Return (X, Y) of the center of cell containing provided text 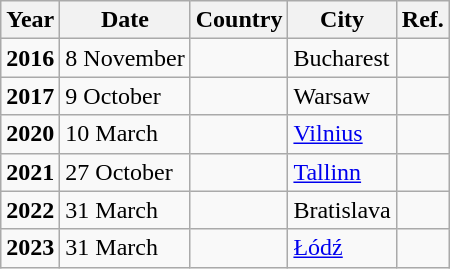
Year (30, 20)
Country (239, 20)
2017 (30, 96)
2016 (30, 58)
Bucharest (342, 58)
Ref. (422, 20)
Date (125, 20)
2021 (30, 172)
27 October (125, 172)
Tallinn (342, 172)
Vilnius (342, 134)
2022 (30, 210)
2023 (30, 248)
Bratislava (342, 210)
Warsaw (342, 96)
8 November (125, 58)
2020 (30, 134)
Łódź (342, 248)
10 March (125, 134)
City (342, 20)
9 October (125, 96)
